Provide the (X, Y) coordinate of the cell's center where the given text is located.  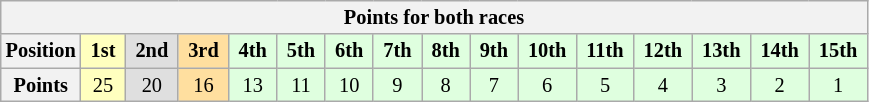
4 (663, 85)
7 (494, 85)
14th (779, 51)
15th (838, 51)
3 (721, 85)
3rd (203, 51)
5 (604, 85)
10th (547, 51)
10 (349, 85)
8th (446, 51)
25 (104, 85)
2 (779, 85)
7th (397, 51)
1st (104, 51)
8 (446, 85)
5th (301, 51)
16 (203, 85)
1 (838, 85)
20 (152, 85)
9th (494, 51)
11th (604, 51)
11 (301, 85)
6 (547, 85)
4th (253, 51)
Points (41, 85)
6th (349, 51)
12th (663, 51)
2nd (152, 51)
13 (253, 85)
13th (721, 51)
9 (397, 85)
Points for both races (434, 17)
Position (41, 51)
